Determine the [x, y] coordinate at the center of the cell enclosing the given text.  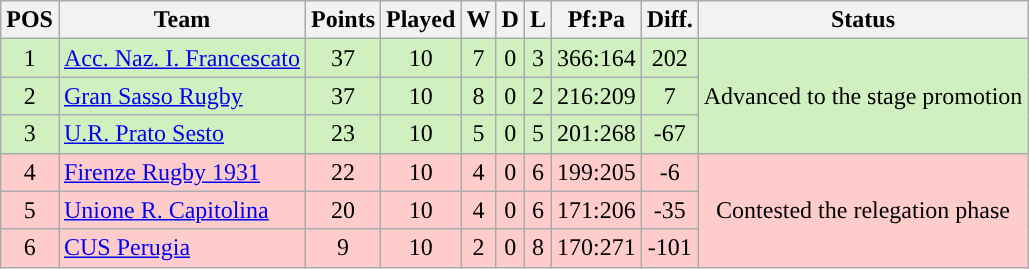
U.R. Prato Sesto [182, 134]
W [478, 20]
1 [30, 58]
366:164 [596, 58]
-67 [670, 134]
171:206 [596, 210]
20 [342, 210]
Gran Sasso Rugby [182, 96]
D [510, 20]
216:209 [596, 96]
22 [342, 172]
Acc. Naz. I. Francescato [182, 58]
-101 [670, 248]
23 [342, 134]
Diff. [670, 20]
Team [182, 20]
POS [30, 20]
9 [342, 248]
Played [421, 20]
201:268 [596, 134]
Advanced to the stage promotion [863, 96]
-6 [670, 172]
CUS Perugia [182, 248]
Status [863, 20]
Contested the relegation phase [863, 210]
Points [342, 20]
Unione R. Capitolina [182, 210]
170:271 [596, 248]
199:205 [596, 172]
L [538, 20]
-35 [670, 210]
Firenze Rugby 1931 [182, 172]
Pf:Pa [596, 20]
202 [670, 58]
